Detect which cell encompasses the target text, then output its (x, y) center coordinate. 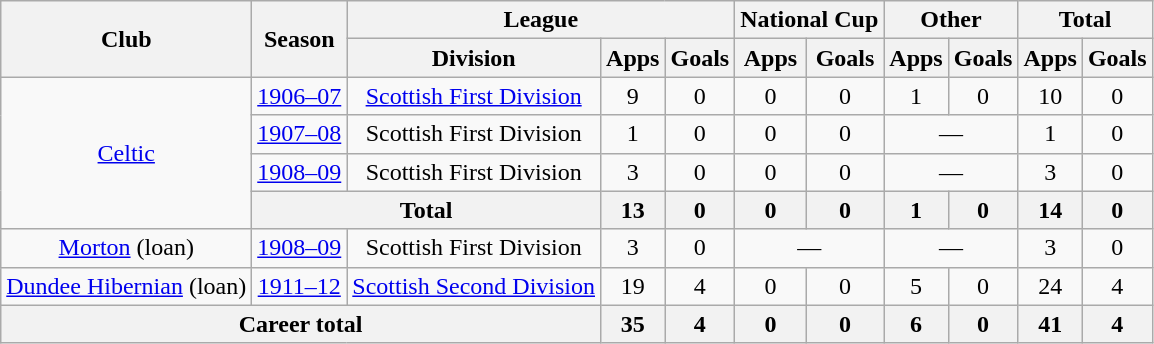
1911–12 (300, 286)
19 (633, 286)
Other (951, 20)
9 (633, 96)
Club (126, 39)
Career total (301, 324)
Scottish Second Division (474, 286)
Morton (loan) (126, 248)
1906–07 (300, 96)
Celtic (126, 153)
5 (916, 286)
Dundee Hibernian (loan) (126, 286)
24 (1050, 286)
13 (633, 210)
National Cup (810, 20)
1907–08 (300, 134)
35 (633, 324)
41 (1050, 324)
6 (916, 324)
14 (1050, 210)
Division (474, 58)
10 (1050, 96)
Season (300, 39)
League (541, 20)
